For the text-containing cell, return its midpoint in [X, Y] coordinate format. 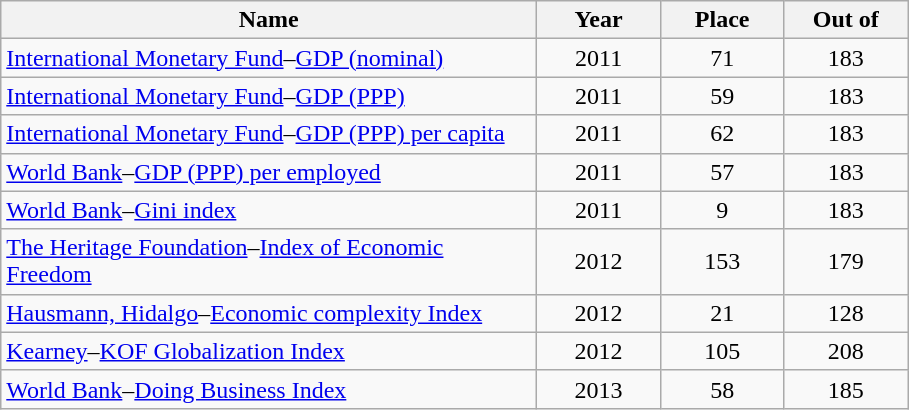
Out of [846, 20]
World Bank–GDP (PPP) per employed [269, 172]
Name [269, 20]
185 [846, 389]
9 [722, 210]
Hausmann, Hidalgo–Economic complexity Index [269, 313]
58 [722, 389]
International Monetary Fund–GDP (PPP) [269, 96]
World Bank–Gini index [269, 210]
International Monetary Fund–GDP (PPP) per capita [269, 134]
62 [722, 134]
71 [722, 58]
Kearney–KOF Globalization Index [269, 351]
208 [846, 351]
Place [722, 20]
The Heritage Foundation–Index of Economic Freedom [269, 262]
21 [722, 313]
59 [722, 96]
128 [846, 313]
World Bank–Doing Business Index [269, 389]
Year [599, 20]
153 [722, 262]
105 [722, 351]
57 [722, 172]
179 [846, 262]
International Monetary Fund–GDP (nominal) [269, 58]
2013 [599, 389]
